Provide the (X, Y) coordinate of the cell's center where the given text is located.  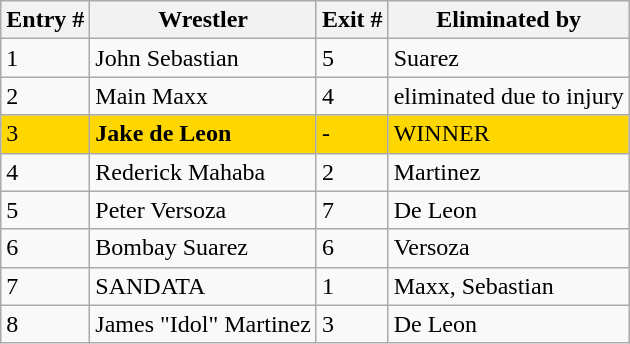
eliminated due to injury (508, 96)
Eliminated by (508, 20)
Jake de Leon (204, 134)
Suarez (508, 58)
Martinez (508, 172)
Versoza (508, 248)
Entry # (46, 20)
James "Idol" Martinez (204, 324)
John Sebastian (204, 58)
Maxx, Sebastian (508, 286)
8 (46, 324)
- (352, 134)
WINNER (508, 134)
Bombay Suarez (204, 248)
Rederick Mahaba (204, 172)
Peter Versoza (204, 210)
Exit # (352, 20)
SANDATA (204, 286)
Wrestler (204, 20)
Main Maxx (204, 96)
